From the cell containing the given text, extract its center point as [x, y] coordinate. 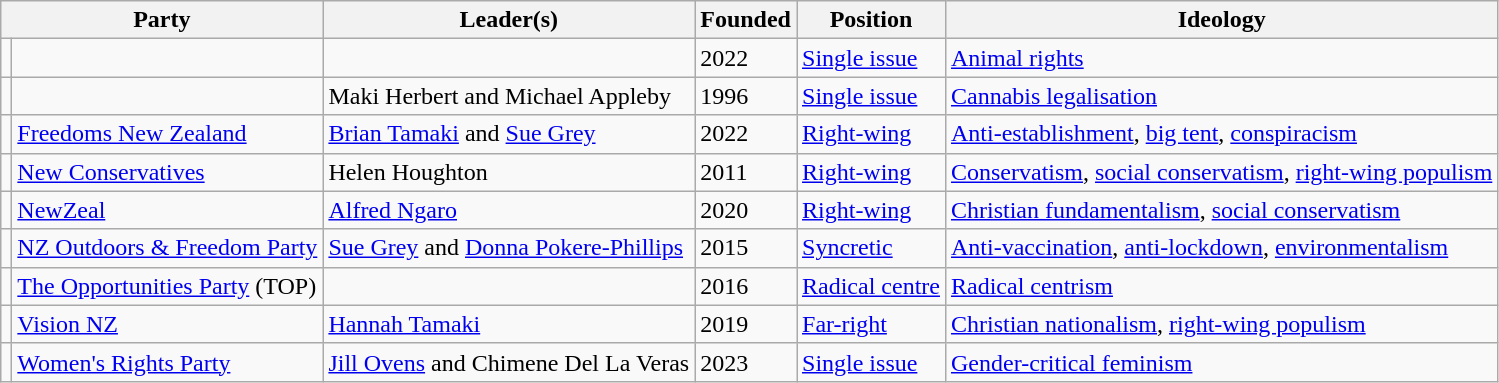
2016 [746, 286]
Helen Houghton [509, 172]
1996 [746, 96]
Women's Rights Party [168, 362]
Animal rights [1221, 58]
Founded [746, 20]
Leader(s) [509, 20]
Radical centrism [1221, 286]
Cannabis legalisation [1221, 96]
The Opportunities Party (TOP) [168, 286]
Hannah Tamaki [509, 324]
Gender-critical feminism [1221, 362]
Freedoms New Zealand [168, 134]
Radical centre [870, 286]
2015 [746, 248]
Christian nationalism, right-wing populism [1221, 324]
Sue Grey and Donna Pokere-Phillips [509, 248]
Anti-establishment, big tent, conspiracism [1221, 134]
Anti-vaccination, anti-lockdown, environmentalism [1221, 248]
2023 [746, 362]
NewZeal [168, 210]
Party [162, 20]
2019 [746, 324]
Ideology [1221, 20]
Brian Tamaki and Sue Grey [509, 134]
Alfred Ngaro [509, 210]
Syncretic [870, 248]
2020 [746, 210]
NZ Outdoors & Freedom Party [168, 248]
Position [870, 20]
Maki Herbert and Michael Appleby [509, 96]
Christian fundamentalism, social conservatism [1221, 210]
New Conservatives [168, 172]
Far-right [870, 324]
Conservatism, social conservatism, right-wing populism [1221, 172]
2011 [746, 172]
Jill Ovens and Chimene Del La Veras [509, 362]
Vision NZ [168, 324]
